Locate the cell with the specified text and output its [X, Y] center coordinate. 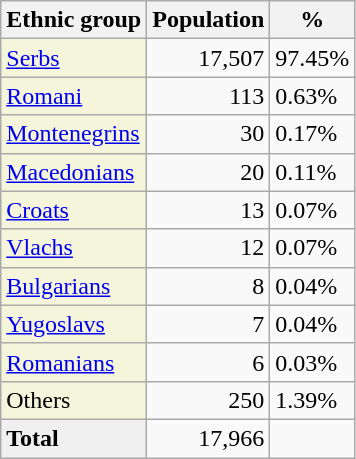
20 [208, 172]
Romanians [74, 362]
Montenegrins [74, 134]
0.11% [312, 172]
97.45% [312, 58]
Population [208, 20]
0.17% [312, 134]
% [312, 20]
17,507 [208, 58]
8 [208, 286]
6 [208, 362]
Vlachs [74, 248]
Yugoslavs [74, 324]
Macedonians [74, 172]
Total [74, 438]
Serbs [74, 58]
30 [208, 134]
0.63% [312, 96]
Romani [74, 96]
1.39% [312, 400]
113 [208, 96]
13 [208, 210]
250 [208, 400]
Ethnic group [74, 20]
Others [74, 400]
7 [208, 324]
17,966 [208, 438]
0.03% [312, 362]
Croats [74, 210]
Bulgarians [74, 286]
12 [208, 248]
